Extract the (X, Y) coordinate from the center of the cell holding the provided text.  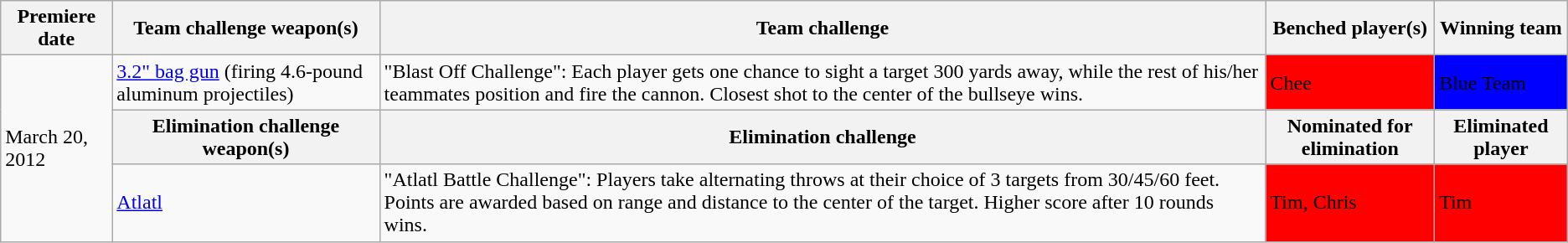
Team challenge (823, 28)
Elimination challenge (823, 137)
Elimination challenge weapon(s) (246, 137)
Eliminated player (1501, 137)
3.2" bag gun (firing 4.6-pound aluminum projectiles) (246, 82)
Tim (1501, 203)
Benched player(s) (1350, 28)
Nominated for elimination (1350, 137)
Atlatl (246, 203)
Chee (1350, 82)
March 20, 2012 (57, 148)
Premiere date (57, 28)
Team challenge weapon(s) (246, 28)
Winning team (1501, 28)
Tim, Chris (1350, 203)
Blue Team (1501, 82)
